Return (X, Y) of the center of cell containing provided text 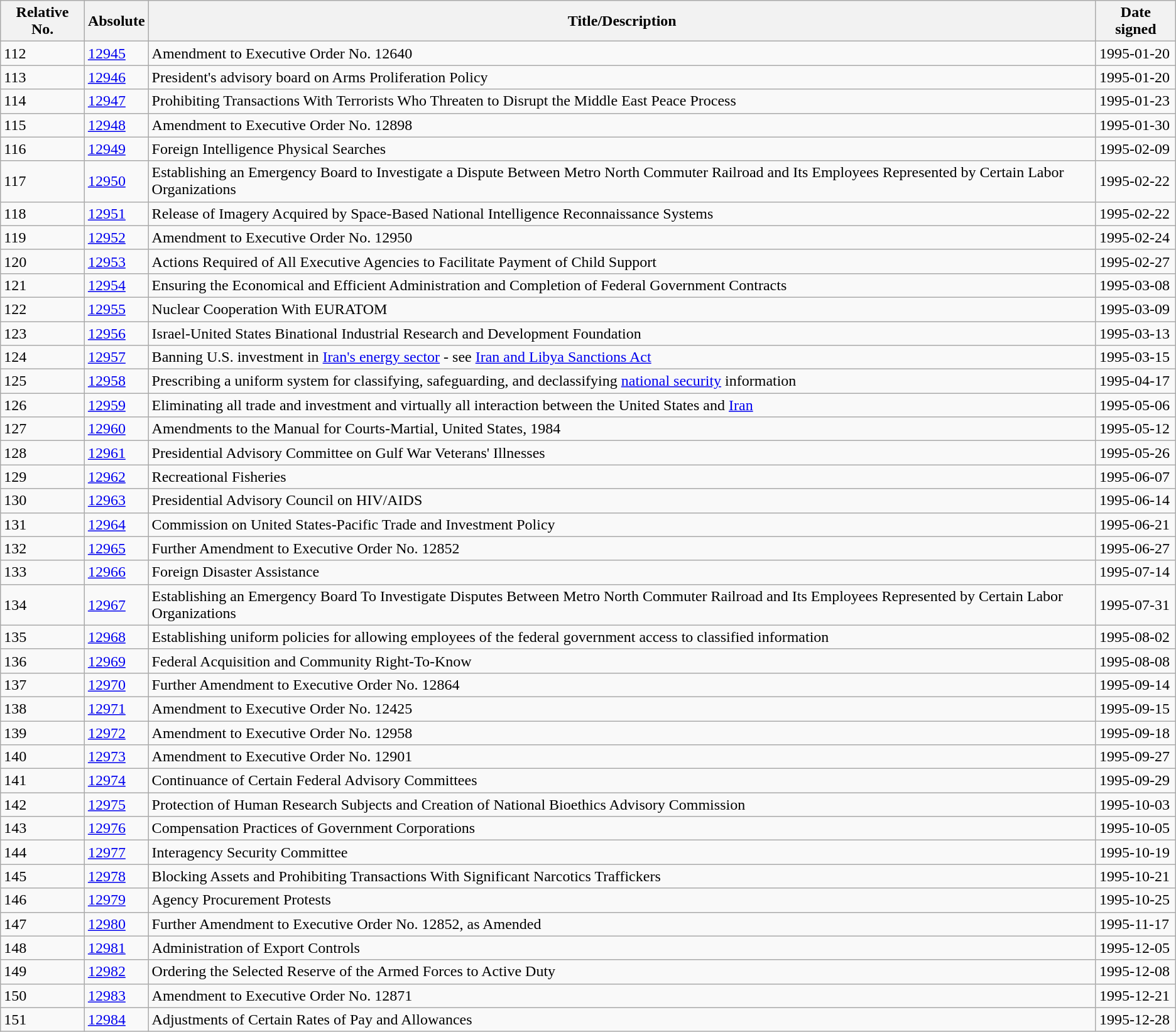
Amendment to Executive Order No. 12901 (622, 757)
12973 (116, 757)
12982 (116, 972)
1995-10-19 (1136, 852)
138 (43, 709)
12980 (116, 924)
1995-09-29 (1136, 781)
Further Amendment to Executive Order No. 12852 (622, 548)
12954 (116, 285)
1995-05-26 (1136, 453)
Administration of Export Controls (622, 948)
Foreign Intelligence Physical Searches (622, 149)
128 (43, 453)
Federal Acquisition and Community Right-To-Know (622, 661)
136 (43, 661)
12946 (116, 77)
1995-04-17 (1136, 381)
Continuance of Certain Federal Advisory Committees (622, 781)
142 (43, 805)
Date signed (1136, 21)
1995-09-15 (1136, 709)
1995-02-27 (1136, 261)
147 (43, 924)
143 (43, 828)
Nuclear Cooperation With EURATOM (622, 309)
12961 (116, 453)
12952 (116, 237)
Further Amendment to Executive Order No. 12852, as Amended (622, 924)
12966 (116, 572)
144 (43, 852)
1995-10-03 (1136, 805)
1995-02-24 (1136, 237)
12972 (116, 733)
1995-10-21 (1136, 876)
139 (43, 733)
Ordering the Selected Reserve of the Armed Forces to Active Duty (622, 972)
12957 (116, 357)
12956 (116, 334)
Presidential Advisory Council on HIV/AIDS (622, 501)
Compensation Practices of Government Corporations (622, 828)
114 (43, 101)
1995-09-14 (1136, 685)
112 (43, 53)
1995-10-05 (1136, 828)
132 (43, 548)
12979 (116, 900)
12962 (116, 477)
1995-05-06 (1136, 405)
124 (43, 357)
Amendment to Executive Order No. 12950 (622, 237)
Amendment to Executive Order No. 12425 (622, 709)
1995-12-28 (1136, 1019)
127 (43, 429)
Recreational Fisheries (622, 477)
Release of Imagery Acquired by Space-Based National Intelligence Reconnaissance Systems (622, 214)
12953 (116, 261)
130 (43, 501)
145 (43, 876)
Title/Description (622, 21)
1995-03-08 (1136, 285)
1995-01-30 (1136, 125)
117 (43, 181)
1995-07-14 (1136, 572)
Commission on United States-Pacific Trade and Investment Policy (622, 524)
Israel-United States Binational Industrial Research and Development Foundation (622, 334)
Adjustments of Certain Rates of Pay and Allowances (622, 1019)
1995-10-25 (1136, 900)
1995-12-21 (1136, 996)
12983 (116, 996)
12948 (116, 125)
1995-01-23 (1136, 101)
1995-07-31 (1136, 604)
1995-08-08 (1136, 661)
12975 (116, 805)
12965 (116, 548)
12984 (116, 1019)
1995-12-08 (1136, 972)
146 (43, 900)
Eliminating all trade and investment and virtually all interaction between the United States and Iran (622, 405)
12949 (116, 149)
129 (43, 477)
12968 (116, 637)
1995-03-13 (1136, 334)
Amendment to Executive Order No. 12871 (622, 996)
1995-03-15 (1136, 357)
126 (43, 405)
118 (43, 214)
President's advisory board on Arms Proliferation Policy (622, 77)
113 (43, 77)
1995-12-05 (1136, 948)
12947 (116, 101)
12964 (116, 524)
12967 (116, 604)
1995-09-18 (1136, 733)
Amendment to Executive Order No. 12898 (622, 125)
12976 (116, 828)
12978 (116, 876)
123 (43, 334)
Absolute (116, 21)
135 (43, 637)
Relative No. (43, 21)
133 (43, 572)
1995-05-12 (1136, 429)
131 (43, 524)
Further Amendment to Executive Order No. 12864 (622, 685)
Amendment to Executive Order No. 12640 (622, 53)
137 (43, 685)
12951 (116, 214)
Amendments to the Manual for Courts-Martial, United States, 1984 (622, 429)
148 (43, 948)
122 (43, 309)
12977 (116, 852)
Interagency Security Committee (622, 852)
Amendment to Executive Order No. 12958 (622, 733)
1995-09-27 (1136, 757)
12955 (116, 309)
12960 (116, 429)
12959 (116, 405)
1995-02-09 (1136, 149)
Banning U.S. investment in Iran's energy sector - see Iran and Libya Sanctions Act (622, 357)
Prohibiting Transactions With Terrorists Who Threaten to Disrupt the Middle East Peace Process (622, 101)
121 (43, 285)
151 (43, 1019)
Protection of Human Research Subjects and Creation of National Bioethics Advisory Commission (622, 805)
12958 (116, 381)
Prescribing a uniform system for classifying, safeguarding, and declassifying national security information (622, 381)
1995-03-09 (1136, 309)
Presidential Advisory Committee on Gulf War Veterans' Illnesses (622, 453)
1995-06-14 (1136, 501)
12969 (116, 661)
1995-08-02 (1136, 637)
12963 (116, 501)
12971 (116, 709)
119 (43, 237)
Blocking Assets and Prohibiting Transactions With Significant Narcotics Traffickers (622, 876)
Agency Procurement Protests (622, 900)
Establishing uniform policies for allowing employees of the federal government access to classified information (622, 637)
12945 (116, 53)
150 (43, 996)
140 (43, 757)
1995-06-27 (1136, 548)
149 (43, 972)
Foreign Disaster Assistance (622, 572)
125 (43, 381)
12981 (116, 948)
Ensuring the Economical and Efficient Administration and Completion of Federal Government Contracts (622, 285)
12974 (116, 781)
116 (43, 149)
1995-06-21 (1136, 524)
12970 (116, 685)
115 (43, 125)
120 (43, 261)
1995-06-07 (1136, 477)
134 (43, 604)
12950 (116, 181)
1995-11-17 (1136, 924)
Actions Required of All Executive Agencies to Facilitate Payment of Child Support (622, 261)
141 (43, 781)
